Determine the (x, y) coordinate at the center of the cell enclosing the given text.  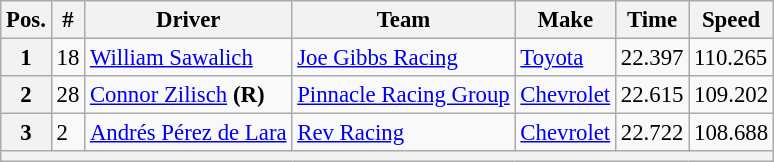
Toyota (565, 58)
Make (565, 20)
22.722 (652, 133)
1 (26, 58)
Pinnacle Racing Group (404, 95)
3 (26, 133)
Team (404, 20)
Time (652, 20)
28 (68, 95)
Joe Gibbs Racing (404, 58)
William Sawalich (188, 58)
Andrés Pérez de Lara (188, 133)
109.202 (732, 95)
18 (68, 58)
22.615 (652, 95)
Connor Zilisch (R) (188, 95)
# (68, 20)
Rev Racing (404, 133)
Pos. (26, 20)
110.265 (732, 58)
Driver (188, 20)
22.397 (652, 58)
108.688 (732, 133)
Speed (732, 20)
